Identify which cell holds the provided text, then report its (X, Y) central coordinate. 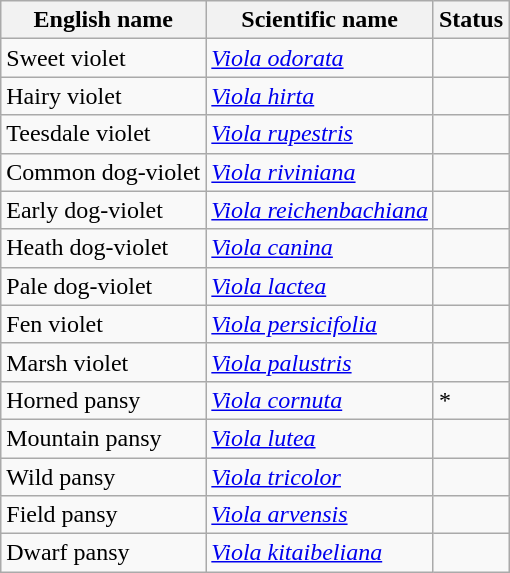
Viola reichenbachiana (320, 210)
Early dog-violet (104, 210)
Heath dog-violet (104, 248)
Viola kitaibeliana (320, 553)
Viola persicifolia (320, 324)
Viola canina (320, 248)
Viola hirta (320, 96)
English name (104, 20)
Fen violet (104, 324)
Status (470, 20)
Pale dog-violet (104, 286)
Field pansy (104, 515)
Viola tricolor (320, 477)
Viola lactea (320, 286)
Mountain pansy (104, 438)
Viola odorata (320, 58)
Viola arvensis (320, 515)
Viola rupestris (320, 134)
Scientific name (320, 20)
Wild pansy (104, 477)
Hairy violet (104, 96)
Marsh violet (104, 362)
Sweet violet (104, 58)
Dwarf pansy (104, 553)
Horned pansy (104, 400)
Teesdale violet (104, 134)
Common dog-violet (104, 172)
Viola riviniana (320, 172)
Viola cornuta (320, 400)
Viola lutea (320, 438)
Viola palustris (320, 362)
* (470, 400)
